Find where the given text appears and provide that cell's center as (x, y) coordinate. 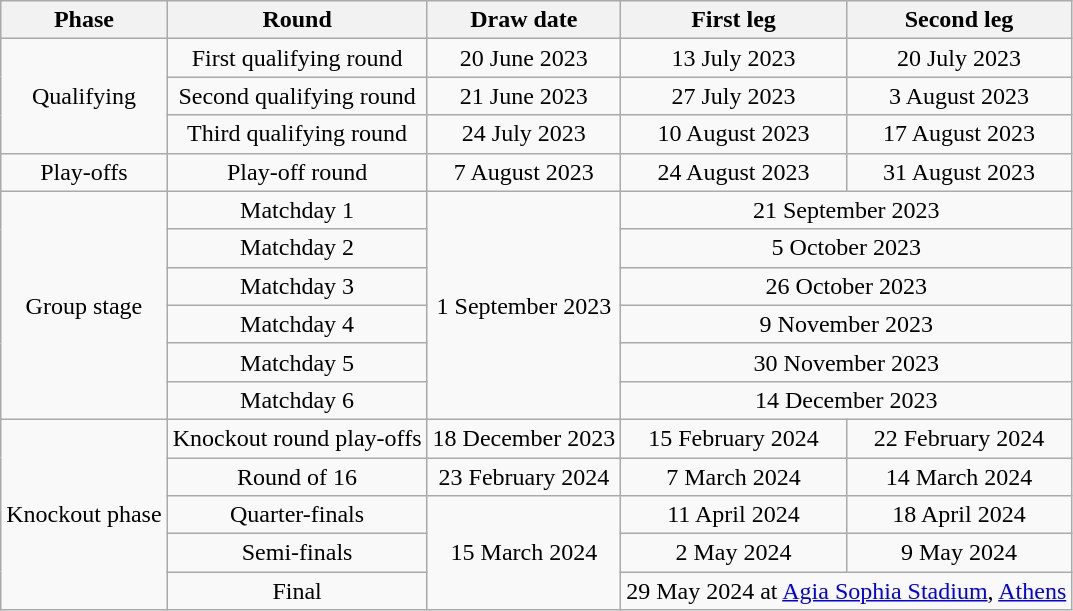
First qualifying round (297, 58)
31 August 2023 (959, 172)
21 June 2023 (524, 96)
7 March 2024 (734, 477)
21 September 2023 (846, 210)
13 July 2023 (734, 58)
26 October 2023 (846, 286)
Semi-finals (297, 553)
Play-off round (297, 172)
First leg (734, 20)
9 May 2024 (959, 553)
24 July 2023 (524, 134)
Third qualifying round (297, 134)
Final (297, 591)
24 August 2023 (734, 172)
20 June 2023 (524, 58)
10 August 2023 (734, 134)
Second qualifying round (297, 96)
15 February 2024 (734, 438)
30 November 2023 (846, 362)
7 August 2023 (524, 172)
2 May 2024 (734, 553)
14 March 2024 (959, 477)
20 July 2023 (959, 58)
17 August 2023 (959, 134)
15 March 2024 (524, 553)
Draw date (524, 20)
22 February 2024 (959, 438)
Group stage (84, 305)
29 May 2024 at Agia Sophia Stadium, Athens (846, 591)
18 April 2024 (959, 515)
Matchday 3 (297, 286)
Matchday 2 (297, 248)
5 October 2023 (846, 248)
1 September 2023 (524, 305)
27 July 2023 (734, 96)
Play-offs (84, 172)
Matchday 1 (297, 210)
Second leg (959, 20)
23 February 2024 (524, 477)
Qualifying (84, 96)
Quarter-finals (297, 515)
Matchday 6 (297, 400)
Round of 16 (297, 477)
Knockout round play-offs (297, 438)
Phase (84, 20)
3 August 2023 (959, 96)
Matchday 5 (297, 362)
Matchday 4 (297, 324)
9 November 2023 (846, 324)
11 April 2024 (734, 515)
Round (297, 20)
14 December 2023 (846, 400)
Knockout phase (84, 514)
18 December 2023 (524, 438)
